Determine the (X, Y) coordinate at the center of the cell enclosing the given text.  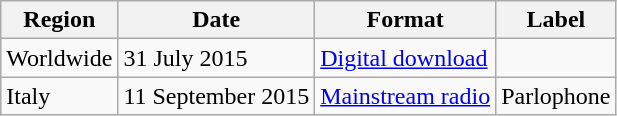
Italy (60, 96)
Worldwide (60, 58)
Label (556, 20)
Region (60, 20)
Digital download (406, 58)
Parlophone (556, 96)
Format (406, 20)
31 July 2015 (216, 58)
Mainstream radio (406, 96)
Date (216, 20)
11 September 2015 (216, 96)
